Scan for the cell matching the given text and deliver its [X, Y] coordinate at center. 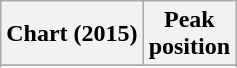
Chart (2015) [72, 34]
Peakposition [189, 34]
